Identify which cell holds the provided text, then report its [X, Y] central coordinate. 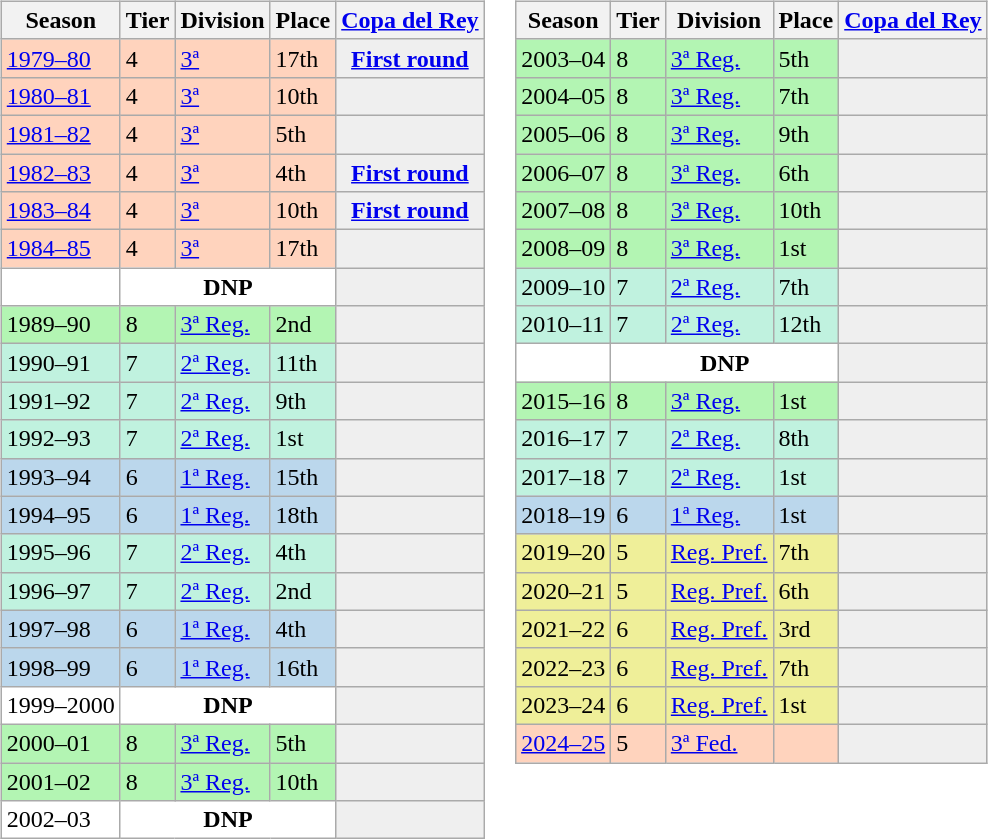
1999–2000 [60, 705]
1996–97 [60, 591]
2010–11 [564, 325]
2003–04 [564, 58]
15th [303, 477]
1994–95 [60, 515]
2009–10 [564, 287]
2006–07 [564, 173]
2004–05 [564, 96]
1982–83 [60, 173]
2001–02 [60, 781]
1990–91 [60, 363]
16th [303, 667]
2023–24 [564, 705]
1992–93 [60, 439]
1989–90 [60, 325]
1998–99 [60, 667]
8th [806, 439]
2024–25 [564, 743]
1979–80 [60, 58]
1980–81 [60, 96]
1984–85 [60, 249]
2021–22 [564, 629]
2007–08 [564, 211]
12th [806, 325]
3ª Fed. [719, 743]
2017–18 [564, 477]
2020–21 [564, 591]
2016–17 [564, 439]
1981–82 [60, 134]
2018–19 [564, 515]
1993–94 [60, 477]
3rd [806, 629]
2008–09 [564, 249]
2000–01 [60, 743]
11th [303, 363]
2022–23 [564, 667]
2019–20 [564, 553]
2015–16 [564, 401]
18th [303, 515]
1997–98 [60, 629]
1983–84 [60, 211]
2002–03 [60, 820]
1995–96 [60, 553]
1991–92 [60, 401]
2005–06 [564, 134]
